Identify which cell holds the provided text, then report its [x, y] central coordinate. 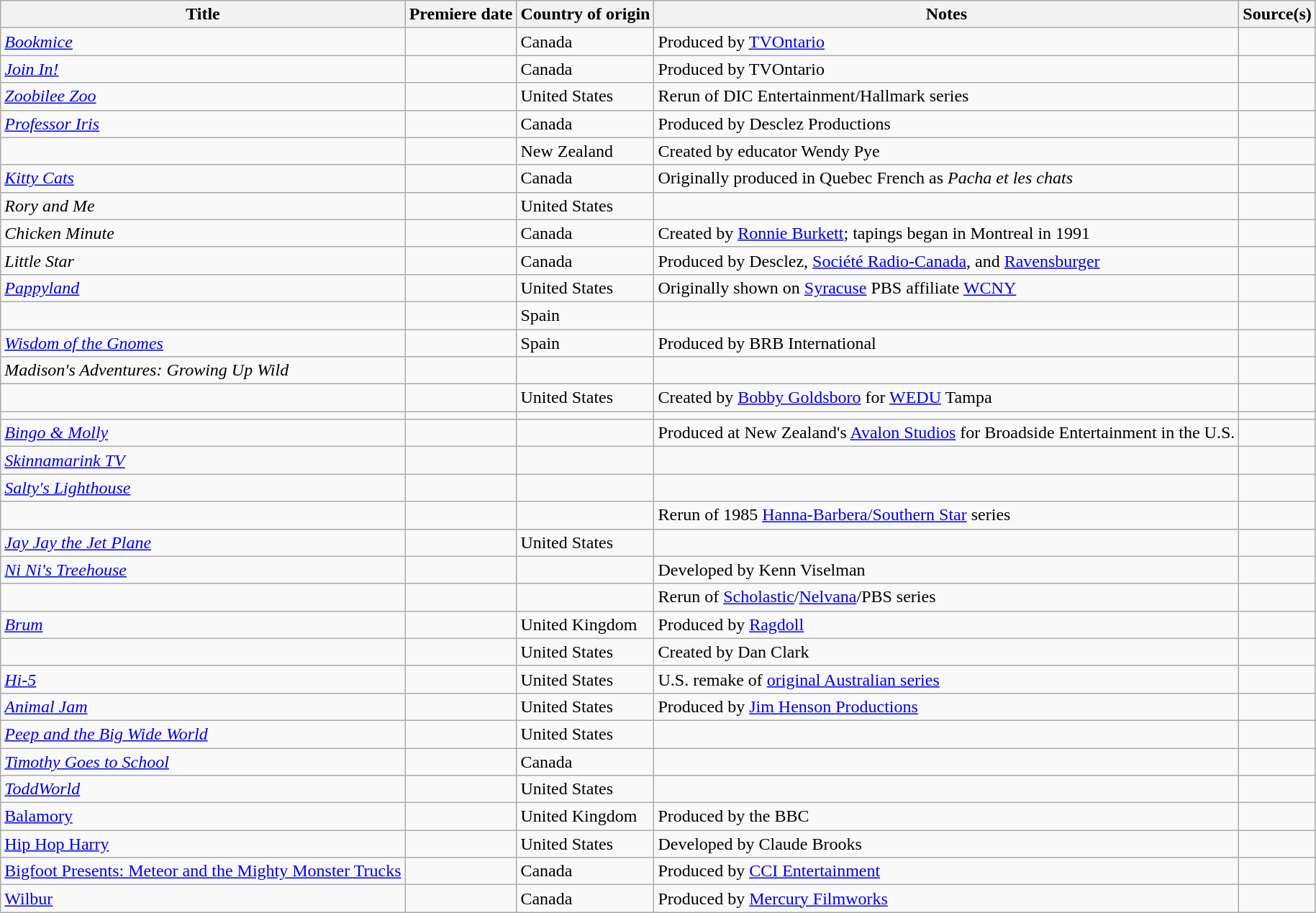
Bigfoot Presents: Meteor and the Mighty Monster Trucks [203, 871]
Source(s) [1278, 14]
Originally produced in Quebec French as Pacha et les chats [947, 178]
Created by Bobby Goldsboro for WEDU Tampa [947, 398]
Professor Iris [203, 124]
Originally shown on Syracuse PBS affiliate WCNY [947, 288]
Skinnamarink TV [203, 460]
Zoobilee Zoo [203, 96]
Rerun of 1985 Hanna-Barbera/Southern Star series [947, 515]
Rory and Me [203, 206]
Peep and the Big Wide World [203, 734]
Created by educator Wendy Pye [947, 151]
Produced by Ragdoll [947, 624]
Jay Jay the Jet Plane [203, 542]
Hip Hop Harry [203, 844]
Brum [203, 624]
Bookmice [203, 42]
Notes [947, 14]
Produced by BRB International [947, 343]
ToddWorld [203, 789]
Produced at New Zealand's Avalon Studios for Broadside Entertainment in the U.S. [947, 433]
Bingo & Molly [203, 433]
New Zealand [586, 151]
Produced by Desclez Productions [947, 124]
Salty's Lighthouse [203, 488]
Country of origin [586, 14]
Developed by Claude Brooks [947, 844]
Produced by Mercury Filmworks [947, 899]
Produced by CCI Entertainment [947, 871]
Madison's Adventures: Growing Up Wild [203, 371]
Rerun of Scholastic/Nelvana/PBS series [947, 597]
Produced by Jim Henson Productions [947, 707]
Developed by Kenn Viselman [947, 570]
Created by Dan Clark [947, 652]
Balamory [203, 817]
Produced by Desclez, Société Radio-Canada, and Ravensburger [947, 260]
Hi-5 [203, 679]
Join In! [203, 69]
Ni Ni's Treehouse [203, 570]
Created by Ronnie Burkett; tapings began in Montreal in 1991 [947, 233]
Wisdom of the Gnomes [203, 343]
Animal Jam [203, 707]
Timothy Goes to School [203, 762]
Little Star [203, 260]
Rerun of DIC Entertainment/Hallmark series [947, 96]
Premiere date [460, 14]
Wilbur [203, 899]
U.S. remake of original Australian series [947, 679]
Produced by the BBC [947, 817]
Title [203, 14]
Chicken Minute [203, 233]
Pappyland [203, 288]
Kitty Cats [203, 178]
